Pinpoint the cell where the given text exists, returning its (X, Y) midpoint coordinate. 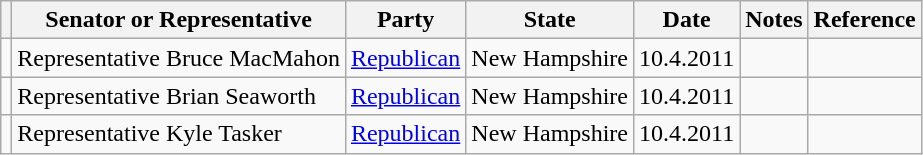
Representative Bruce MacMahon (179, 58)
Representative Kyle Tasker (179, 134)
Representative Brian Seaworth (179, 96)
Date (686, 20)
Senator or Representative (179, 20)
Notes (774, 20)
Reference (864, 20)
Party (405, 20)
State (550, 20)
